Search for the cell housing the specified text and yield its (X, Y) center coordinate. 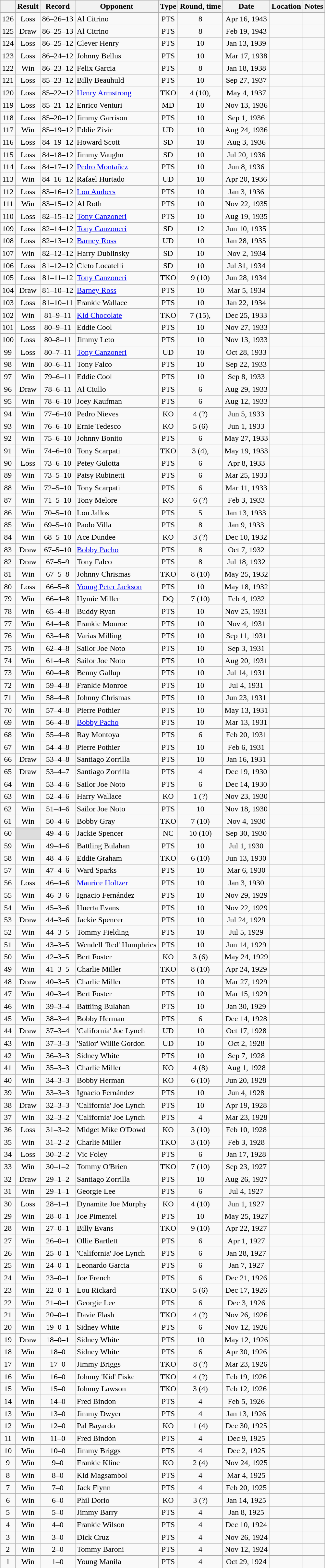
1–0 (58, 1562)
88 (8, 488)
57–4–8 (58, 710)
Nov 12, 1926 (247, 1327)
67–5–9 (58, 562)
53–4–8 (58, 760)
2–0 (58, 1550)
86 (8, 512)
Jun 10, 1935 (247, 229)
6 (?) (200, 500)
53 (8, 920)
29–1–2 (58, 1179)
31–3–2 (58, 1130)
8 (?) (200, 1364)
50 (8, 957)
Aug 20, 1931 (247, 661)
47–4–6 (58, 870)
2 (8, 1550)
78–6–11 (58, 389)
31 (8, 1191)
4 (8) (200, 1068)
32 (8, 1179)
11–0 (58, 1438)
81–10–12 (58, 290)
May 25, 1932 (247, 574)
103 (8, 303)
Jan 9, 1933 (247, 525)
56 (8, 883)
73–5–10 (58, 475)
Frankie Kline (116, 1463)
37 (8, 1117)
Jul 24, 1929 (247, 920)
Billy Beauhuld (116, 80)
Apr 16, 1943 (247, 19)
124 (8, 43)
Mar 25, 1933 (247, 475)
Jan 22, 1934 (247, 303)
Al Roth (116, 204)
Jul 14, 1931 (247, 673)
Young Peter Jackson (116, 587)
Jan 17, 1928 (247, 1155)
Leonardo Garcia (116, 1265)
80–7–11 (58, 352)
62 (8, 809)
18–0–1 (58, 1340)
Hymie Miller (116, 599)
87 (8, 500)
67–5–10 (58, 550)
17–0 (58, 1364)
36–3–3 (58, 1056)
3–0 (58, 1537)
72–5–10 (58, 488)
42 (8, 1056)
110 (8, 216)
Jan 13, 1939 (247, 43)
Jan 30, 1929 (247, 1006)
40–3–5 (58, 982)
44–3–5 (58, 932)
64 (8, 784)
Jul 5, 1929 (247, 932)
MD (168, 105)
Jul 20, 1936 (247, 155)
Jan 18, 1938 (247, 68)
Jimmy Vaughn (116, 155)
100 (8, 340)
81–11–12 (58, 278)
Dec 19, 1930 (247, 772)
58–4–8 (58, 698)
Mar 6, 1930 (247, 870)
61 (8, 821)
25 (8, 1265)
93 (8, 426)
Tommy Baroni (116, 1550)
109 (8, 229)
Johnny Bellus (116, 56)
Jun 1, 1933 (247, 426)
75 (8, 648)
3 (8, 1537)
Aug 1, 1928 (247, 1068)
79–6–11 (58, 377)
May 13, 1931 (247, 710)
85 (8, 525)
77 (8, 624)
Opponent (116, 6)
Apr 30, 1926 (247, 1352)
46 (8, 1006)
81–10–11 (58, 303)
40–3–4 (58, 994)
Jun 20, 1928 (247, 1080)
86–25–13 (58, 31)
Paolo Villa (116, 525)
Nov 22, 1935 (247, 204)
May 25, 1927 (247, 1216)
Cleto Locatelli (116, 266)
Oct 17, 1928 (247, 1031)
15 (8, 1389)
May 19, 1933 (247, 451)
96 (8, 389)
6–0 (58, 1500)
89 (8, 475)
Nov 26, 1924 (247, 1537)
115 (8, 155)
117 (8, 130)
Jul 4, 1927 (247, 1191)
74 (8, 661)
38–3–4 (58, 1019)
44–3–6 (58, 920)
Mar 15, 1929 (247, 994)
39–3–4 (58, 1006)
Ernie Tedesco (116, 426)
Jimmy Barry (116, 1512)
106 (8, 266)
Nov 18, 1930 (247, 809)
Result (28, 6)
Apr 8, 1933 (247, 463)
Nov 13, 1936 (247, 105)
84–16–12 (58, 179)
84–18–12 (58, 155)
Nov 4, 1930 (247, 821)
101 (8, 327)
Jan 7, 1927 (247, 1265)
Jul 4, 1931 (247, 685)
Tony Melore (116, 500)
24–0–1 (58, 1265)
Jul 18, 1932 (247, 562)
17 (8, 1364)
40 (8, 1080)
23 (8, 1290)
18–0 (58, 1352)
7 (15), (200, 315)
66 (8, 760)
Nov 23, 1930 (247, 796)
NC (168, 833)
19 (8, 1340)
41 (8, 1068)
Vic Foley (116, 1155)
Notes (314, 6)
76 (8, 636)
Jimmy Leto (116, 340)
32–3–3 (58, 1105)
45 (8, 1019)
Feb 3, 1933 (247, 500)
Jan 16, 1931 (247, 760)
Type (168, 6)
35 (8, 1142)
29–1–1 (58, 1191)
31–2–2 (58, 1142)
Jan 3, 1936 (247, 192)
Feb 12, 1926 (247, 1389)
84–17–12 (58, 167)
81 (8, 574)
78–6–10 (58, 401)
Sep 3, 1931 (247, 648)
Johnny Lawson (116, 1389)
Ollie Bartlett (116, 1241)
70–5–10 (58, 512)
67 (8, 747)
Billy Evans (116, 1228)
Tommy Fielding (116, 932)
Frankie Wilson (116, 1525)
Patsy Rubinetti (116, 475)
77–6–10 (58, 414)
Varias Milling (116, 636)
Apr 24, 1929 (247, 969)
37–3–4 (58, 1031)
68–5–10 (58, 537)
20 (8, 1327)
Jun 5, 1933 (247, 414)
48 (8, 982)
Nov 22, 1929 (247, 907)
Aug 26, 1927 (247, 1179)
Sep 23, 1927 (247, 1167)
Apr 1, 1927 (247, 1241)
82–12–12 (58, 253)
Dec 14, 1930 (247, 784)
Davie Flash (116, 1315)
Dec 2, 1925 (247, 1451)
Jun 14, 1929 (247, 945)
3 (6) (200, 957)
60–4–8 (58, 673)
Jun 8, 1936 (247, 167)
Jun 23, 1931 (247, 698)
Aug 29, 1933 (247, 389)
35–3–3 (58, 1068)
Huerta Evans (116, 907)
Kid Magsambol (116, 1475)
Aug 3, 1936 (247, 142)
Enrico Venturi (116, 105)
May 4, 1937 (247, 93)
Mar 27, 1929 (247, 982)
Eddie Graham (116, 858)
42–3–5 (58, 957)
54 (8, 907)
Jul 1, 1930 (247, 846)
May 24, 1929 (247, 957)
73 (8, 673)
Frankie Wallace (116, 303)
Apr 20, 1936 (247, 179)
80–8–11 (58, 340)
Midget Mike O'Dowd (116, 1130)
8–0 (58, 1475)
Dec 21, 1926 (247, 1278)
Feb 3, 1928 (247, 1142)
26–0–1 (58, 1241)
112 (8, 192)
13 (8, 1414)
Nov 4, 1931 (247, 624)
Phil Dorio (116, 1500)
Maurice Holtzer (116, 883)
Sep 30, 1930 (247, 833)
79 (8, 599)
47 (8, 994)
Eddie Zivic (116, 130)
Sep 11, 1931 (247, 636)
53–4–6 (58, 784)
Lou Jallos (116, 512)
15–0 (58, 1389)
68 (8, 735)
22–0–1 (58, 1290)
Oct 7, 1932 (247, 550)
61–4–8 (58, 661)
34–3–3 (58, 1080)
Pedro Nieves (116, 414)
52 (8, 932)
104 (8, 290)
28–0–1 (58, 1216)
83 (8, 550)
Benny Gallup (116, 673)
33–3–3 (58, 1093)
Henry Armstrong (116, 93)
118 (8, 117)
Dec 9, 1925 (247, 1438)
May 27, 1933 (247, 438)
14–0 (58, 1401)
4 (10), (200, 93)
Jun 1, 1927 (247, 1204)
7 (8, 1488)
Wendell 'Red' Humphries (116, 945)
Nov 27, 1933 (247, 327)
Buddy Ryan (116, 611)
86–25–12 (58, 43)
Joe Pimentel (116, 1216)
98 (8, 365)
Tommy O'Brien (116, 1167)
Jan 28, 1927 (247, 1253)
5–0 (58, 1512)
Nov 29, 1929 (247, 895)
Apr 19, 1928 (247, 1105)
Jun 4, 1928 (247, 1093)
Lou Ambers (116, 192)
Sep 8, 1933 (247, 377)
12–0 (58, 1426)
Howard Scott (116, 142)
50–4–6 (58, 821)
Dec 14, 1928 (247, 1019)
9 (8, 1463)
84–19–12 (58, 142)
43 (8, 1043)
49 (8, 969)
Sep 22, 1933 (247, 365)
54–4–8 (58, 747)
122 (8, 68)
52–4–6 (58, 796)
38 (8, 1105)
May 12, 1926 (247, 1340)
Record (58, 6)
59–4–8 (58, 685)
1 (4) (200, 1426)
Clever Henry (116, 43)
119 (8, 105)
Mar 11, 1933 (247, 488)
14 (8, 1401)
116 (8, 142)
90 (8, 463)
51 (8, 945)
Mar 23, 1928 (247, 1117)
Joe French (116, 1278)
55–4–8 (58, 735)
97 (8, 377)
67–5–8 (58, 574)
51–4–6 (58, 809)
80 (8, 587)
Nov 13, 1933 (247, 340)
Mar 23, 1926 (247, 1364)
Johnny Bonito (116, 438)
Oct 29, 1924 (247, 1562)
48–4–6 (58, 858)
73–6–10 (58, 463)
Aug 24, 1936 (247, 130)
125 (8, 31)
95 (8, 401)
10–0 (58, 1451)
121 (8, 80)
Jimmy Dwyer (116, 1414)
1 (?) (200, 796)
27–0–1 (58, 1228)
Nov 24, 1925 (247, 1463)
Jan 8, 1925 (247, 1512)
72 (8, 685)
Nov 25, 1931 (247, 611)
Pedro Montañez (116, 167)
28 (8, 1228)
105 (8, 278)
Jan 13, 1926 (247, 1414)
Ace Dundee (116, 537)
Sep 1, 1936 (247, 117)
Nov 26, 1926 (247, 1315)
Location (286, 6)
30–2–2 (58, 1155)
Feb 5, 1926 (247, 1401)
3 (4), (200, 451)
58 (8, 858)
45–3–6 (58, 907)
91 (8, 451)
2 (4) (200, 1463)
24 (8, 1278)
82 (8, 562)
Dec 17, 1926 (247, 1290)
'Sailor' Willie Gordon (116, 1043)
39 (8, 1093)
1 (8, 1562)
Jun 13, 1930 (247, 858)
80–6–11 (58, 365)
Mar 5, 1934 (247, 290)
21 (8, 1315)
Dec 30, 1925 (247, 1426)
Oct 28, 1933 (247, 352)
Apr 22, 1927 (247, 1228)
56–4–8 (58, 722)
3 (4) (200, 1389)
Aug 12, 1933 (247, 401)
Jimmy Garrison (116, 117)
16–0 (58, 1377)
120 (8, 93)
Jun 28, 1934 (247, 278)
69 (8, 722)
Jan 28, 1935 (247, 241)
Jan 13, 1933 (247, 512)
63–4–8 (58, 636)
Young Manila (116, 1562)
9–0 (58, 1463)
23–0–1 (58, 1278)
Kid Chocolate (116, 315)
4–0 (58, 1525)
74–6–10 (58, 451)
83–16–12 (58, 192)
22 (8, 1302)
Feb 10, 1928 (247, 1130)
Dec 10, 1924 (247, 1525)
21–0–1 (58, 1302)
86–23–12 (58, 68)
34 (8, 1155)
Bobby Gray (116, 821)
Johnny 'Kid' Fiske (116, 1377)
Ray Montoya (116, 735)
29 (8, 1216)
55 (8, 895)
65–4–8 (58, 611)
Aug 19, 1935 (247, 216)
81–9–11 (58, 315)
Sep 27, 1937 (247, 80)
53–4–7 (58, 772)
26 (8, 1253)
85–19–12 (58, 130)
Rafael Hurtado (116, 179)
19–0–1 (58, 1327)
Nov 12, 1924 (247, 1550)
123 (8, 56)
71 (8, 698)
108 (8, 241)
32–3–2 (58, 1117)
Nov 2, 1934 (247, 253)
Jack Flynn (116, 1488)
107 (8, 253)
44 (8, 1031)
16 (8, 1377)
83–15–12 (58, 204)
Harry Dublinsky (116, 253)
65 (8, 772)
Dick Cruz (116, 1537)
81–12–12 (58, 266)
Lou Rickard (116, 1290)
Sep 7, 1928 (247, 1056)
Date (247, 6)
Jul 31, 1934 (247, 266)
85–20–12 (58, 117)
13–0 (58, 1414)
30–1–2 (58, 1167)
78 (8, 611)
99 (8, 352)
Dec 3, 1926 (247, 1302)
Mar 4, 1925 (247, 1475)
36 (8, 1130)
20–0–1 (58, 1315)
60 (8, 833)
46–3–6 (58, 895)
Pal Bayardo (116, 1426)
82–13–12 (58, 241)
114 (8, 167)
28–1–1 (58, 1204)
Jan 3, 1930 (247, 883)
46–4–6 (58, 883)
111 (8, 204)
63 (8, 796)
76–6–10 (58, 426)
Dynamite Joe Murphy (116, 1204)
126 (8, 19)
66–5–8 (58, 587)
30 (8, 1204)
DQ (168, 599)
82–15–12 (58, 216)
Petey Gulotta (116, 463)
69–5–10 (58, 525)
85–21–12 (58, 105)
Feb 20, 1931 (247, 735)
May 18, 1932 (247, 587)
71–5–10 (58, 500)
59 (8, 846)
Joey Kaufman (116, 401)
Oct 2, 1928 (247, 1043)
80–9–11 (58, 327)
86–26–13 (58, 19)
37–3–3 (58, 1043)
33 (8, 1167)
Dec 25, 1933 (247, 315)
102 (8, 315)
113 (8, 179)
82–14–12 (58, 229)
62–4–8 (58, 648)
70 (8, 710)
43–3–5 (58, 945)
Feb 4, 1932 (247, 599)
94 (8, 414)
Round, time (200, 6)
64–4–8 (58, 624)
Feb 19, 1926 (247, 1377)
Al Ciullo (116, 389)
85–22–12 (58, 93)
Dec 10, 1932 (247, 537)
25–0–1 (58, 1253)
Felix Garcia (116, 68)
11 (8, 1438)
27 (8, 1241)
Ward Sparks (116, 870)
Feb 20, 1925 (247, 1488)
86–24–12 (58, 56)
Feb 19, 1943 (247, 31)
18 (8, 1352)
66–4–8 (58, 599)
4 (10) (200, 1204)
Feb 6, 1931 (247, 747)
7–0 (58, 1488)
10 (10) (200, 833)
84 (8, 537)
Mar 17, 1938 (247, 56)
92 (8, 438)
Jan 14, 1925 (247, 1500)
57 (8, 870)
75–6–10 (58, 438)
Mar 13, 1931 (247, 722)
85–23–12 (58, 80)
41–3–5 (58, 969)
Harry Wallace (116, 796)
